For the text-containing cell, return its midpoint in [X, Y] coordinate format. 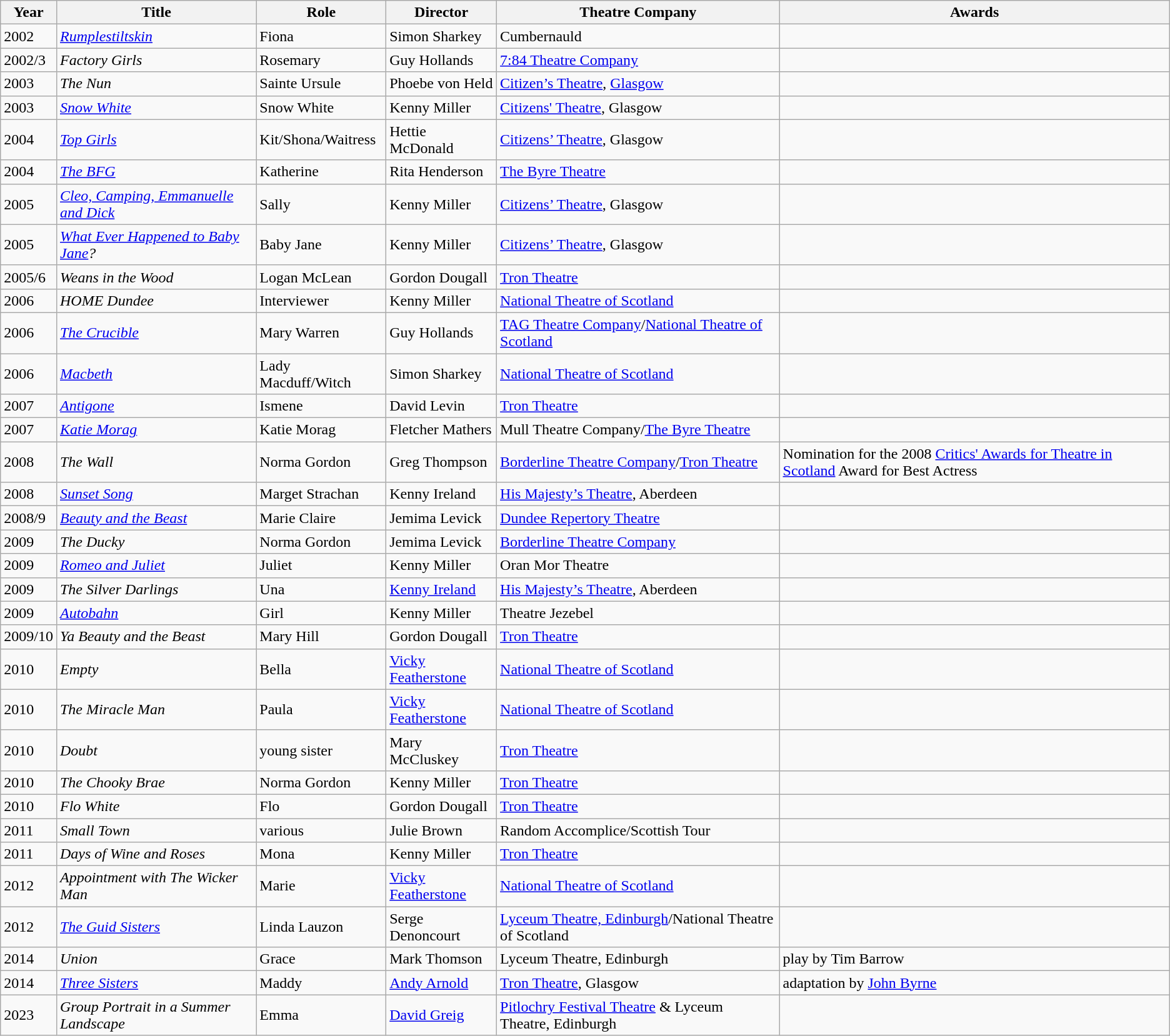
Rita Henderson [441, 172]
Macbeth [156, 374]
Rosemary [321, 60]
Director [441, 12]
7:84 Theatre Company [638, 60]
young sister [321, 750]
Grace [321, 959]
Borderline Theatre Company [638, 542]
Cleo, Camping, Emmanuelle and Dick [156, 204]
Sally [321, 204]
Mull Theatre Company/The Byre Theatre [638, 430]
Mona [321, 854]
The Guid Sisters [156, 927]
Ya Beauty and the Beast [156, 637]
Group Portrait in a Summer Landscape [156, 1015]
Sunset Song [156, 494]
The Nun [156, 84]
Factory Girls [156, 60]
Kit/Shona/Waitress [321, 140]
Greg Thompson [441, 462]
Fletcher Mathers [441, 430]
Doubt [156, 750]
Emma [321, 1015]
Rumplestiltskin [156, 36]
Phoebe von Held [441, 84]
Title [156, 12]
Theatre Company [638, 12]
Citizens' Theatre, Glasgow [638, 107]
Days of Wine and Roses [156, 854]
Three Sisters [156, 983]
Flo White [156, 806]
Random Accomplice/Scottish Tour [638, 830]
Empty [156, 669]
Mary McCluskey [441, 750]
adaptation by John Byrne [974, 983]
Mary Warren [321, 332]
Lyceum Theatre, Edinburgh/National Theatre of Scotland [638, 927]
2002 [29, 36]
Lady Macduff/Witch [321, 374]
David Levin [441, 406]
TAG Theatre Company/National Theatre of Scotland [638, 332]
The Wall [156, 462]
Serge Denoncourt [441, 927]
Nomination for the 2008 Critics' Awards for Theatre in Scotland Award for Best Actress [974, 462]
Baby Jane [321, 245]
Una [321, 589]
Ismene [321, 406]
Interviewer [321, 301]
Borderline Theatre Company/Tron Theatre [638, 462]
The BFG [156, 172]
Logan McLean [321, 277]
2002/3 [29, 60]
Oran Mor Theatre [638, 565]
Tron Theatre, Glasgow [638, 983]
Flo [321, 806]
Autobahn [156, 613]
play by Tim Barrow [974, 959]
Theatre Jezebel [638, 613]
Marie [321, 886]
Cumbernauld [638, 36]
Top Girls [156, 140]
David Greig [441, 1015]
Bella [321, 669]
Weans in the Wood [156, 277]
Citizen’s Theatre, Glasgow [638, 84]
The Chooky Brae [156, 782]
Mark Thomson [441, 959]
Year [29, 12]
Dundee Repertory Theatre [638, 518]
Pitlochry Festival Theatre & Lyceum Theatre, Edinburgh [638, 1015]
The Ducky [156, 542]
Awards [974, 12]
Julie Brown [441, 830]
Sainte Ursule [321, 84]
Small Town [156, 830]
Marie Claire [321, 518]
The Miracle Man [156, 710]
The Byre Theatre [638, 172]
Girl [321, 613]
HOME Dundee [156, 301]
2005/6 [29, 277]
Katherine [321, 172]
Beauty and the Beast [156, 518]
2023 [29, 1015]
Romeo and Juliet [156, 565]
Mary Hill [321, 637]
Hettie McDonald [441, 140]
Marget Strachan [321, 494]
Juliet [321, 565]
Maddy [321, 983]
Fiona [321, 36]
2008/9 [29, 518]
Antigone [156, 406]
2009/10 [29, 637]
Andy Arnold [441, 983]
Lyceum Theatre, Edinburgh [638, 959]
Linda Lauzon [321, 927]
What Ever Happened to Baby Jane? [156, 245]
various [321, 830]
Paula [321, 710]
Appointment with The Wicker Man [156, 886]
Union [156, 959]
Role [321, 12]
The Crucible [156, 332]
The Silver Darlings [156, 589]
